Search for the cell housing the specified text and yield its (X, Y) center coordinate. 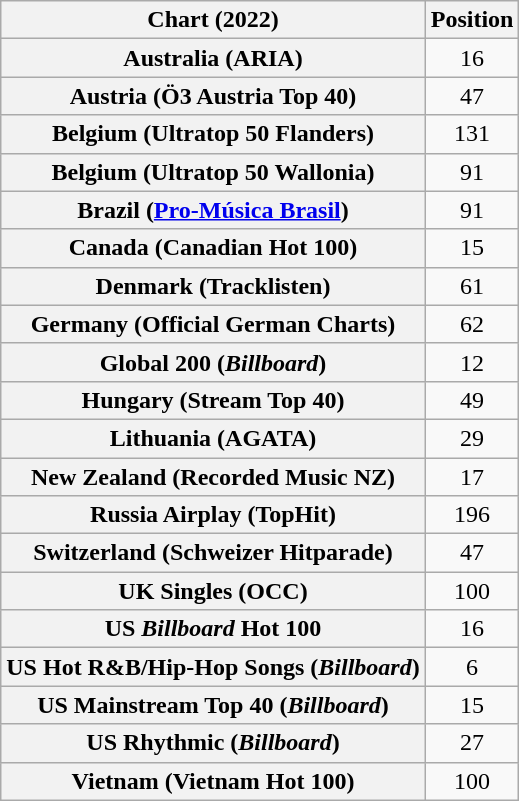
Canada (Canadian Hot 100) (213, 248)
Position (472, 20)
Global 200 (Billboard) (213, 362)
12 (472, 362)
Brazil (Pro-Música Brasil) (213, 210)
Lithuania (AGATA) (213, 438)
17 (472, 477)
27 (472, 743)
Chart (2022) (213, 20)
Switzerland (Schweizer Hitparade) (213, 553)
Hungary (Stream Top 40) (213, 400)
131 (472, 134)
49 (472, 400)
Denmark (Tracklisten) (213, 286)
Belgium (Ultratop 50 Wallonia) (213, 172)
29 (472, 438)
US Mainstream Top 40 (Billboard) (213, 705)
Belgium (Ultratop 50 Flanders) (213, 134)
US Rhythmic (Billboard) (213, 743)
US Billboard Hot 100 (213, 629)
Germany (Official German Charts) (213, 324)
US Hot R&B/Hip-Hop Songs (Billboard) (213, 667)
Australia (ARIA) (213, 58)
Vietnam (Vietnam Hot 100) (213, 781)
UK Singles (OCC) (213, 591)
6 (472, 667)
62 (472, 324)
Austria (Ö3 Austria Top 40) (213, 96)
Russia Airplay (TopHit) (213, 515)
196 (472, 515)
61 (472, 286)
New Zealand (Recorded Music NZ) (213, 477)
